Identify which cell holds the provided text, then report its [X, Y] central coordinate. 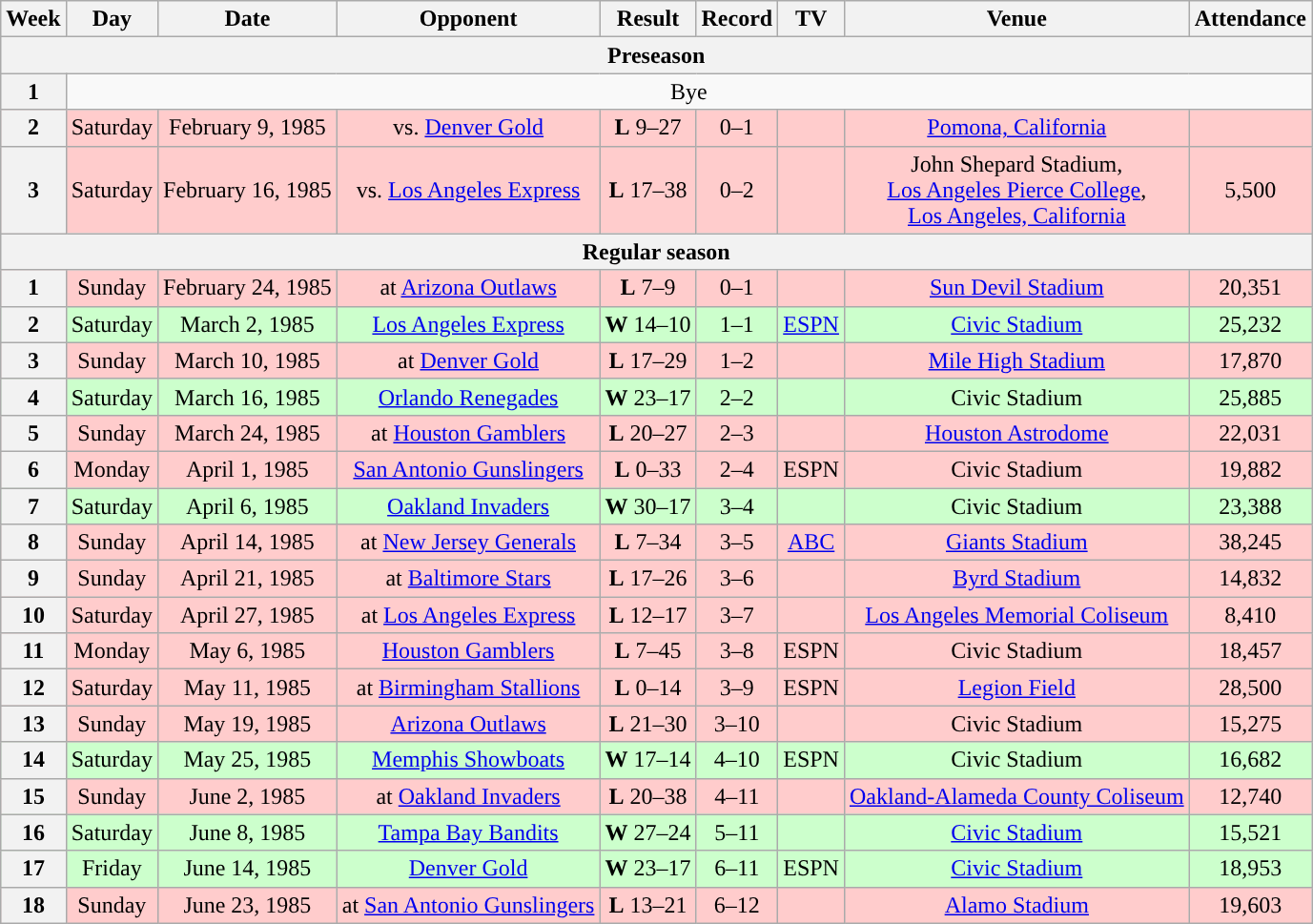
3–8 [737, 651]
18 [33, 905]
at San Antonio Gunslingers [468, 905]
3–4 [737, 506]
vs. Los Angeles Express [468, 190]
Date [248, 19]
Regular season [656, 252]
19,603 [1250, 905]
Day [112, 19]
L 0–33 [648, 469]
16,682 [1250, 760]
Tampa Bay Bandits [468, 832]
Houston Gamblers [468, 651]
March 24, 1985 [248, 433]
L 17–26 [648, 579]
10 [33, 615]
17,870 [1250, 360]
17 [33, 869]
February 9, 1985 [248, 128]
Preseason [656, 55]
8 [33, 543]
April 1, 1985 [248, 469]
L 20–38 [648, 796]
ABC [811, 543]
28,500 [1250, 688]
L 0–14 [648, 688]
L 9–27 [648, 128]
3–6 [737, 579]
at Baltimore Stars [468, 579]
Pomona, California [1016, 128]
2–3 [737, 433]
22,031 [1250, 433]
1–2 [737, 360]
March 16, 1985 [248, 397]
June 8, 1985 [248, 832]
W 27–24 [648, 832]
Opponent [468, 19]
June 2, 1985 [248, 796]
May 6, 1985 [248, 651]
Alamo Stadium [1016, 905]
Sun Devil Stadium [1016, 288]
April 21, 1985 [248, 579]
June 23, 1985 [248, 905]
12 [33, 688]
L 21–30 [648, 724]
15 [33, 796]
20,351 [1250, 288]
at Oakland Invaders [468, 796]
W 14–10 [648, 324]
L 7–34 [648, 543]
San Antonio Gunslingers [468, 469]
23,388 [1250, 506]
W 17–14 [648, 760]
May 25, 1985 [248, 760]
38,245 [1250, 543]
February 24, 1985 [248, 288]
18,953 [1250, 869]
Week [33, 19]
vs. Denver Gold [468, 128]
0–2 [737, 190]
Legion Field [1016, 688]
L 17–38 [648, 190]
6–11 [737, 869]
Los Angeles Express [468, 324]
Oakland Invaders [468, 506]
TV [811, 19]
at New Jersey Generals [468, 543]
Result [648, 19]
Byrd Stadium [1016, 579]
3–5 [737, 543]
W 30–17 [648, 506]
4–10 [737, 760]
April 14, 1985 [248, 543]
9 [33, 579]
12,740 [1250, 796]
25,885 [1250, 397]
at Houston Gamblers [468, 433]
3–9 [737, 688]
Denver Gold [468, 869]
Record [737, 19]
L 17–29 [648, 360]
18,457 [1250, 651]
4 [33, 397]
3–7 [737, 615]
John Shepard Stadium,Los Angeles Pierce College,Los Angeles, California [1016, 190]
at Arizona Outlaws [468, 288]
13 [33, 724]
15,275 [1250, 724]
L 7–45 [648, 651]
at Los Angeles Express [468, 615]
Friday [112, 869]
Memphis Showboats [468, 760]
15,521 [1250, 832]
14 [33, 760]
April 27, 1985 [248, 615]
June 14, 1985 [248, 869]
1–1 [737, 324]
Giants Stadium [1016, 543]
Houston Astrodome [1016, 433]
5 [33, 433]
16 [33, 832]
14,832 [1250, 579]
L 20–27 [648, 433]
Los Angeles Memorial Coliseum [1016, 615]
6–12 [737, 905]
11 [33, 651]
at Denver Gold [468, 360]
Arizona Outlaws [468, 724]
6 [33, 469]
2–4 [737, 469]
L 7–9 [648, 288]
L 12–17 [648, 615]
3–10 [737, 724]
L 13–21 [648, 905]
19,882 [1250, 469]
5–11 [737, 832]
at Birmingham Stallions [468, 688]
2–2 [737, 397]
5,500 [1250, 190]
25,232 [1250, 324]
Orlando Renegades [468, 397]
Venue [1016, 19]
March 2, 1985 [248, 324]
Bye [688, 92]
Attendance [1250, 19]
May 19, 1985 [248, 724]
April 6, 1985 [248, 506]
8,410 [1250, 615]
March 10, 1985 [248, 360]
Oakland-Alameda County Coliseum [1016, 796]
4–11 [737, 796]
May 11, 1985 [248, 688]
Mile High Stadium [1016, 360]
February 16, 1985 [248, 190]
7 [33, 506]
